Output the (x, y) coordinate of the center of the cell containing the given text.  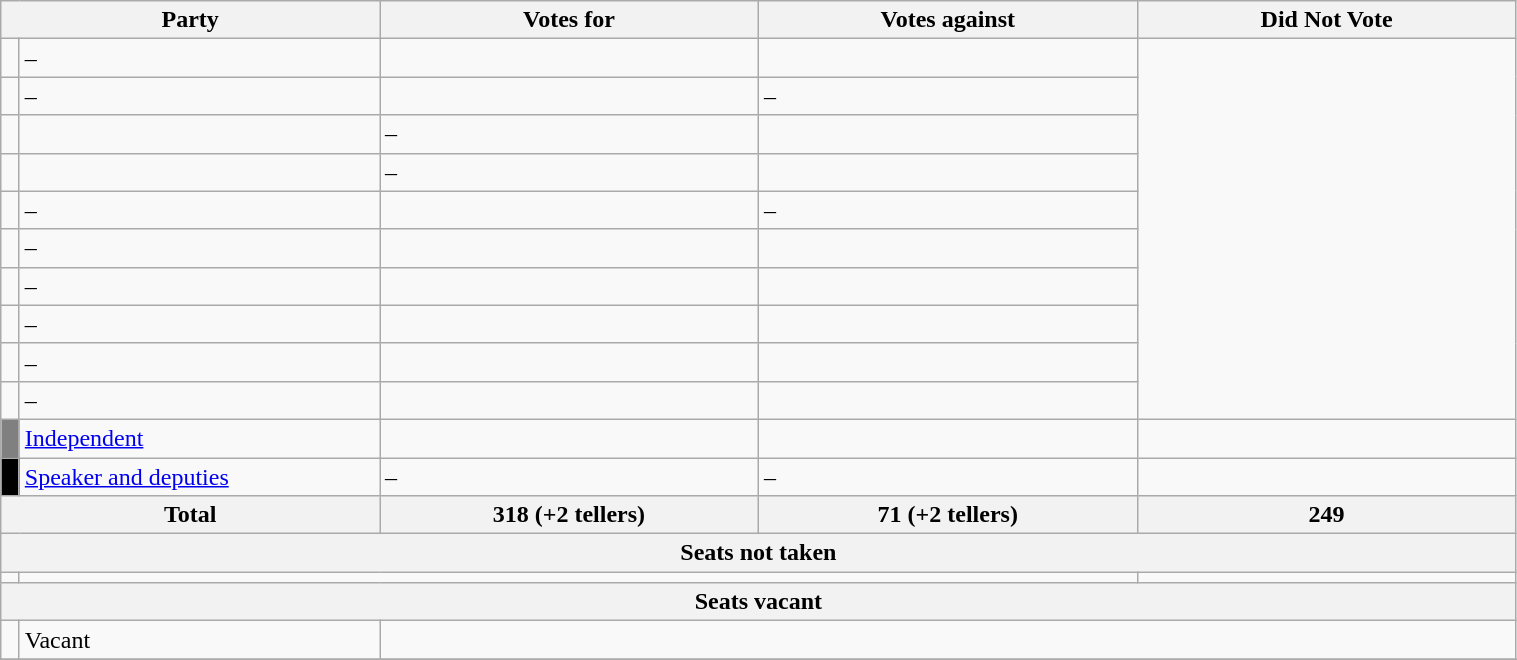
249 (1326, 515)
Party (190, 20)
Speaker and deputies (199, 477)
71 (+2 tellers) (948, 515)
Vacant (199, 640)
Did Not Vote (1326, 20)
Seats vacant (758, 602)
Total (190, 515)
Votes for (570, 20)
Seats not taken (758, 553)
Independent (199, 438)
Votes against (948, 20)
318 (+2 tellers) (570, 515)
